Extract the [X, Y] coordinate from the center of the cell holding the provided text.  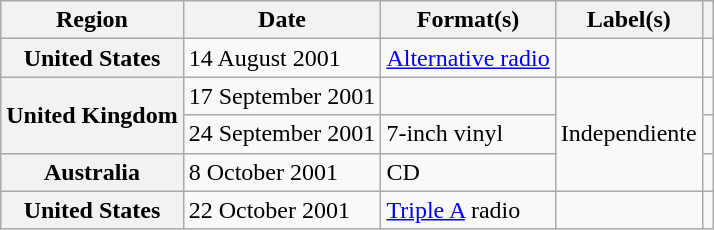
7-inch vinyl [468, 134]
United Kingdom [92, 115]
Alternative radio [468, 58]
22 October 2001 [282, 210]
Label(s) [628, 20]
Date [282, 20]
Triple A radio [468, 210]
CD [468, 172]
Region [92, 20]
24 September 2001 [282, 134]
8 October 2001 [282, 172]
Format(s) [468, 20]
Australia [92, 172]
17 September 2001 [282, 96]
Independiente [628, 134]
14 August 2001 [282, 58]
